Search for the cell housing the specified text and yield its (X, Y) center coordinate. 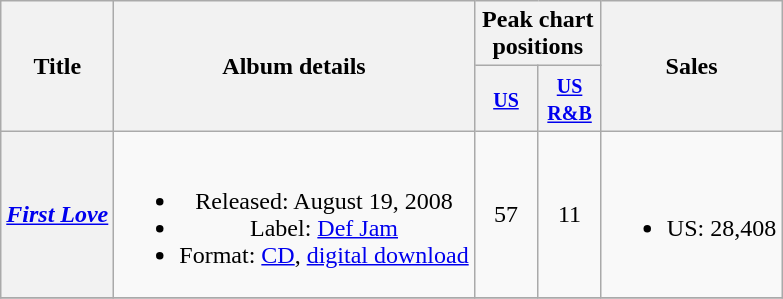
Title (58, 66)
Released: August 19, 2008Label: Def JamFormat: CD, digital download (294, 214)
57 (506, 214)
First Love (58, 214)
Sales (691, 66)
US: 28,408 (691, 214)
US (506, 98)
Peak chart positions (538, 34)
USR&B (570, 98)
Album details (294, 66)
11 (570, 214)
